Locate the cell with the specified text and output its (x, y) center coordinate. 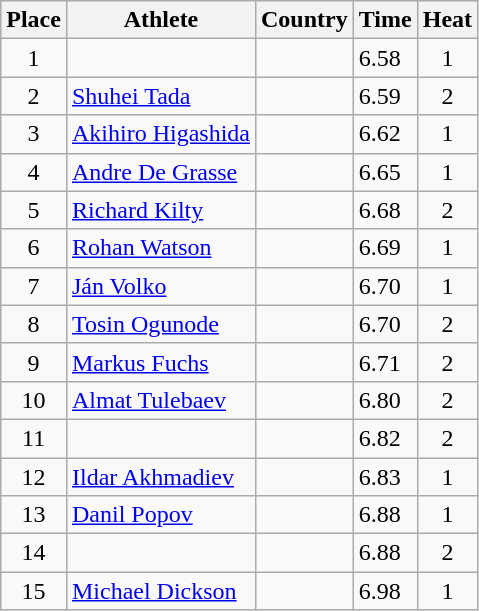
Heat (447, 20)
Shuhei Tada (160, 96)
6 (34, 248)
8 (34, 324)
Time (385, 20)
10 (34, 400)
15 (34, 591)
6.58 (385, 58)
5 (34, 210)
Andre De Grasse (160, 172)
4 (34, 172)
7 (34, 286)
Place (34, 20)
6.62 (385, 134)
6.68 (385, 210)
6.65 (385, 172)
6.59 (385, 96)
Markus Fuchs (160, 362)
6.98 (385, 591)
Richard Kilty (160, 210)
6.80 (385, 400)
6.69 (385, 248)
Michael Dickson (160, 591)
Ján Volko (160, 286)
Tosin Ogunode (160, 324)
Akihiro Higashida (160, 134)
Country (304, 20)
6.71 (385, 362)
6.83 (385, 477)
Rohan Watson (160, 248)
12 (34, 477)
3 (34, 134)
Almat Tulebaev (160, 400)
13 (34, 515)
Athlete (160, 20)
9 (34, 362)
Ildar Akhmadiev (160, 477)
Danil Popov (160, 515)
11 (34, 438)
6.82 (385, 438)
14 (34, 553)
